Provide the [X, Y] coordinate of the cell's center where the given text is located.  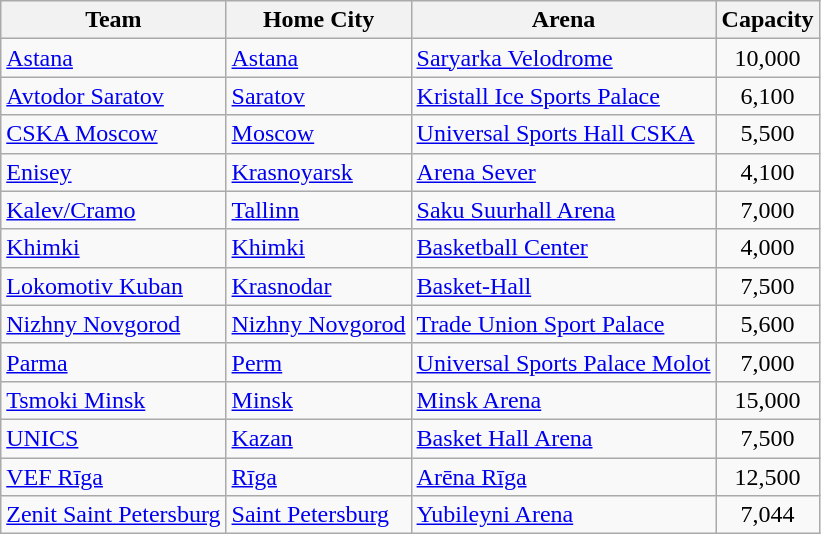
10,000 [768, 58]
CSKA Moscow [114, 134]
7,044 [768, 515]
Home City [318, 20]
Rīga [318, 477]
Arena [564, 20]
6,100 [768, 96]
UNICS [114, 438]
Lokomotiv Kuban [114, 286]
12,500 [768, 477]
Kristall Ice Sports Palace [564, 96]
VEF Rīga [114, 477]
Perm [318, 362]
Basket-Hall [564, 286]
5,600 [768, 324]
Universal Sports Palace Molot [564, 362]
Saratov [318, 96]
Kazan [318, 438]
Kalev/Cramo [114, 210]
Saku Suurhall Arena [564, 210]
Universal Sports Hall CSKA [564, 134]
15,000 [768, 400]
Team [114, 20]
Tallinn [318, 210]
Zenit Saint Petersburg [114, 515]
4,100 [768, 172]
Parma [114, 362]
Yubileyni Arena [564, 515]
Tsmoki Minsk [114, 400]
Arena Sever [564, 172]
Minsk Arena [564, 400]
Trade Union Sport Palace [564, 324]
Krasnodar [318, 286]
5,500 [768, 134]
Saryarka Velodrome [564, 58]
Basketball Center [564, 248]
Capacity [768, 20]
Krasnoyarsk [318, 172]
Moscow [318, 134]
Arēna Rīga [564, 477]
Basket Hall Arena [564, 438]
Minsk [318, 400]
Avtodor Saratov [114, 96]
Saint Petersburg [318, 515]
4,000 [768, 248]
Enisey [114, 172]
